From the cell containing the given text, extract its center point as [X, Y] coordinate. 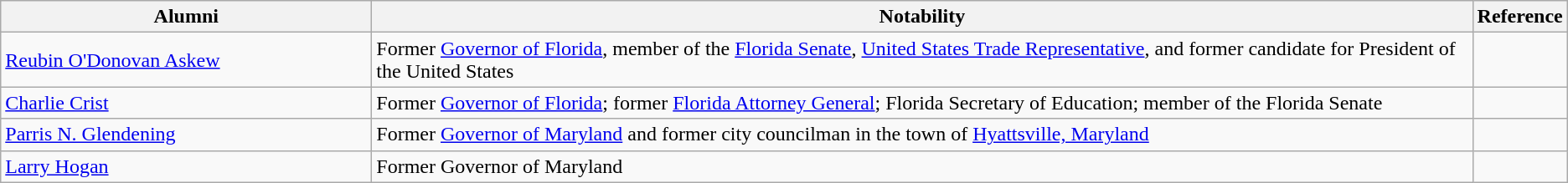
Former Governor of Florida, member of the Florida Senate, United States Trade Representative, and former candidate for President of the United States [922, 60]
Former Governor of Maryland [922, 166]
Parris N. Glendening [186, 135]
Alumni [186, 17]
Former Governor of Florida; former Florida Attorney General; Florida Secretary of Education; member of the Florida Senate [922, 103]
Reference [1519, 17]
Charlie Crist [186, 103]
Reubin O'Donovan Askew [186, 60]
Notability [922, 17]
Larry Hogan [186, 166]
Former Governor of Maryland and former city councilman in the town of Hyattsville, Maryland [922, 135]
